Return the (X, Y) coordinate for the center point of the cell that contains the specified text.  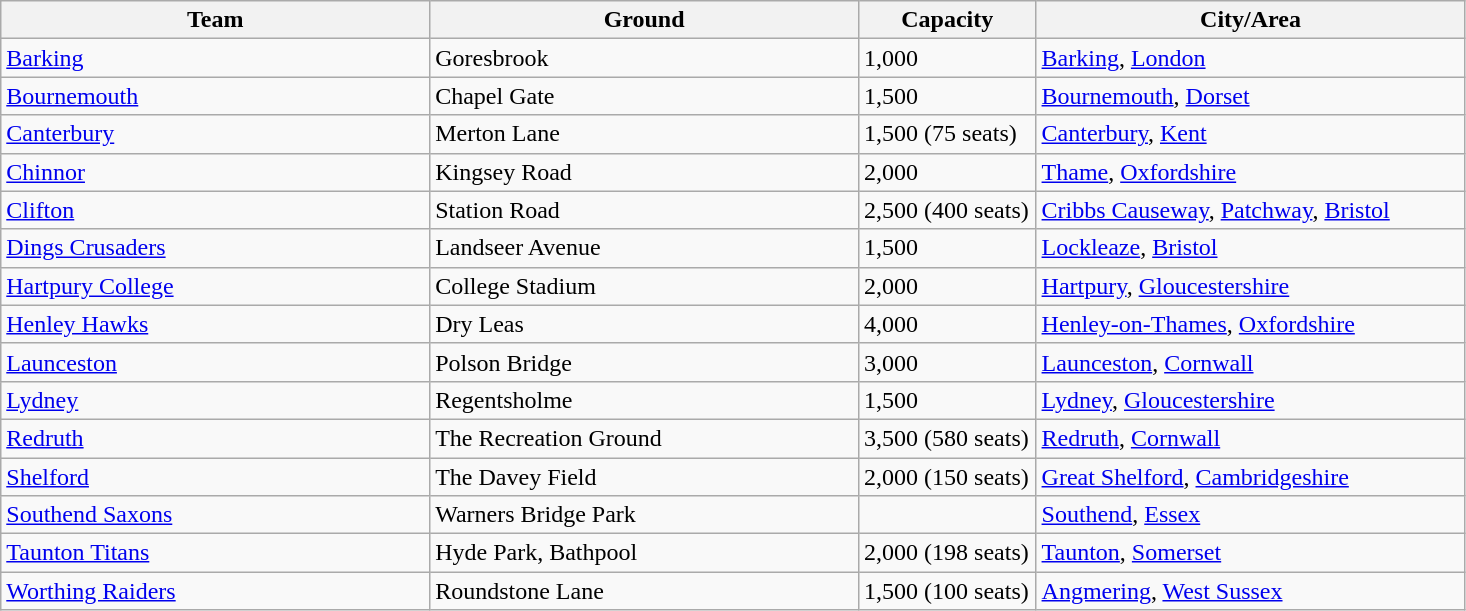
Bournemouth (216, 96)
1,500 (75 seats) (948, 134)
2,500 (400 seats) (948, 210)
1,000 (948, 58)
4,000 (948, 324)
Henley-on-Thames, Oxfordshire (1250, 324)
Lydney (216, 400)
Launceston (216, 362)
Goresbrook (644, 58)
Barking (216, 58)
Station Road (644, 210)
Capacity (948, 20)
The Recreation Ground (644, 438)
Southend Saxons (216, 515)
Roundstone Lane (644, 591)
Angmering, West Sussex (1250, 591)
College Stadium (644, 286)
Redruth, Cornwall (1250, 438)
Regentsholme (644, 400)
Dry Leas (644, 324)
Warners Bridge Park (644, 515)
3,500 (580 seats) (948, 438)
City/Area (1250, 20)
The Davey Field (644, 477)
3,000 (948, 362)
2,000 (198 seats) (948, 553)
Canterbury, Kent (1250, 134)
Barking, London (1250, 58)
Polson Bridge (644, 362)
Dings Crusaders (216, 248)
2,000 (150 seats) (948, 477)
Cribbs Causeway, Patchway, Bristol (1250, 210)
Thame, Oxfordshire (1250, 172)
Lockleaze, Bristol (1250, 248)
Merton Lane (644, 134)
Clifton (216, 210)
Chinnor (216, 172)
Lydney, Gloucestershire (1250, 400)
Bournemouth, Dorset (1250, 96)
Ground (644, 20)
Hartpury, Gloucestershire (1250, 286)
Hartpury College (216, 286)
Canterbury (216, 134)
Great Shelford, Cambridgeshire (1250, 477)
Shelford (216, 477)
1,500 (100 seats) (948, 591)
Taunton, Somerset (1250, 553)
Hyde Park, Bathpool (644, 553)
Southend, Essex (1250, 515)
Kingsey Road (644, 172)
Worthing Raiders (216, 591)
Launceston, Cornwall (1250, 362)
Team (216, 20)
Redruth (216, 438)
Chapel Gate (644, 96)
Taunton Titans (216, 553)
Landseer Avenue (644, 248)
Henley Hawks (216, 324)
